Locate the cell with the specified text and output its [x, y] center coordinate. 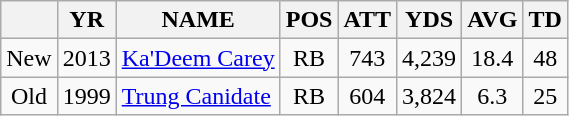
Old [29, 96]
AVG [492, 20]
POS [309, 20]
New [29, 58]
4,239 [430, 58]
2013 [86, 58]
743 [368, 58]
25 [545, 96]
3,824 [430, 96]
18.4 [492, 58]
604 [368, 96]
NAME [198, 20]
TD [545, 20]
48 [545, 58]
Ka'Deem Carey [198, 58]
Trung Canidate [198, 96]
6.3 [492, 96]
ATT [368, 20]
1999 [86, 96]
YR [86, 20]
YDS [430, 20]
